Output the (X, Y) coordinate of the center of the cell containing the given text.  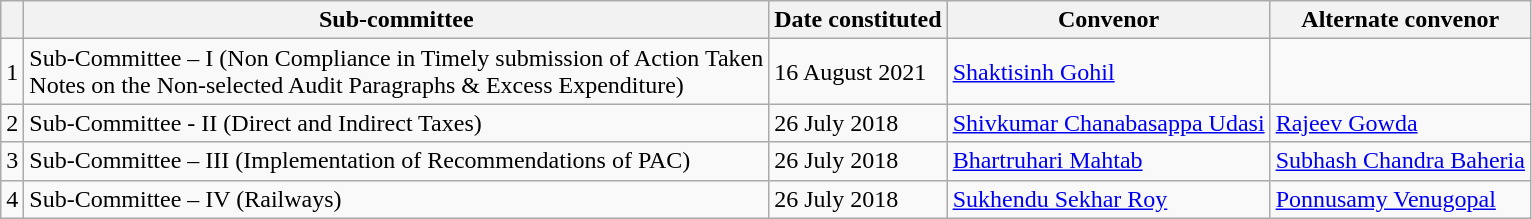
Rajeev Gowda (1400, 123)
16 August 2021 (858, 72)
4 (12, 199)
Sub-Committee - II (Direct and Indirect Taxes) (396, 123)
Convenor (1108, 20)
Sub-Committee – I (Non Compliance in Timely submission of Action TakenNotes on the Non-selected Audit Paragraphs & Excess Expenditure) (396, 72)
Date constituted (858, 20)
Bhartruhari Mahtab (1108, 161)
Ponnusamy Venugopal (1400, 199)
Subhash Chandra Baheria (1400, 161)
Sukhendu Sekhar Roy (1108, 199)
2 (12, 123)
Sub-Committee – IV (Railways) (396, 199)
Alternate convenor (1400, 20)
Sub-Committee – III (Implementation of Recommendations of PAC) (396, 161)
Sub-committee (396, 20)
Shaktisinh Gohil (1108, 72)
1 (12, 72)
3 (12, 161)
Shivkumar Chanabasappa Udasi (1108, 123)
